Detect which cell encompasses the target text, then output its [x, y] center coordinate. 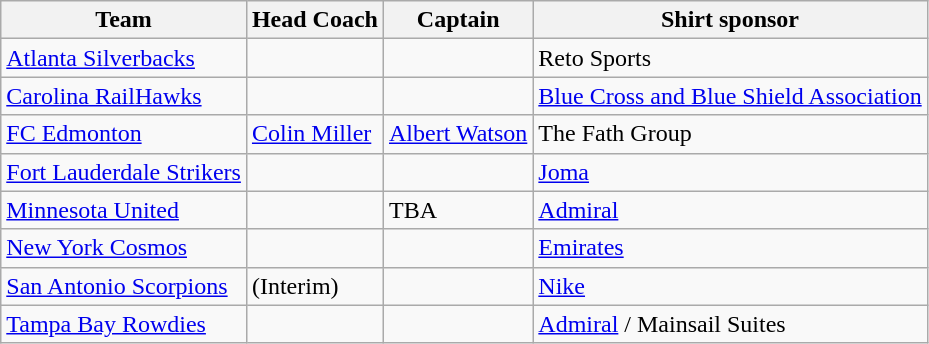
San Antonio Scorpions [124, 286]
Emirates [730, 248]
Captain [458, 20]
Joma [730, 172]
Head Coach [314, 20]
Team [124, 20]
(Interim) [314, 286]
TBA [458, 210]
Blue Cross and Blue Shield Association [730, 96]
Colin Miller [314, 134]
Reto Sports [730, 58]
Albert Watson [458, 134]
Atlanta Silverbacks [124, 58]
The Fath Group [730, 134]
Admiral [730, 210]
Nike [730, 286]
Tampa Bay Rowdies [124, 324]
Carolina RailHawks [124, 96]
Admiral / Mainsail Suites [730, 324]
Minnesota United [124, 210]
Shirt sponsor [730, 20]
Fort Lauderdale Strikers [124, 172]
New York Cosmos [124, 248]
FC Edmonton [124, 134]
